Capture the cell that displays the provided text and extract its [x, y] central coordinate. 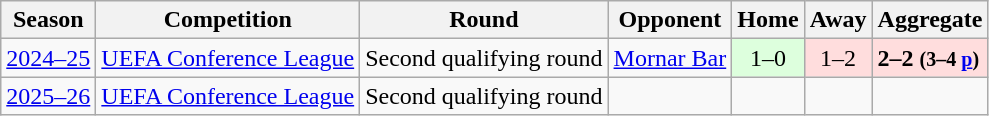
2025–26 [48, 96]
Home [768, 20]
Mornar Bar [670, 58]
2024–25 [48, 58]
1–0 [768, 58]
Opponent [670, 20]
Season [48, 20]
Away [838, 20]
Round [484, 20]
Aggregate [930, 20]
2–2 (3–4 p) [930, 58]
1–2 [838, 58]
Competition [228, 20]
